Detect which cell encompasses the target text, then output its (X, Y) center coordinate. 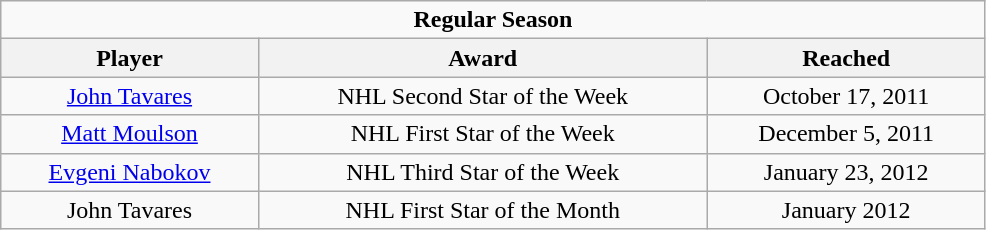
Matt Moulson (130, 134)
NHL Third Star of the Week (482, 172)
October 17, 2011 (846, 96)
Evgeni Nabokov (130, 172)
Reached (846, 58)
Award (482, 58)
January 23, 2012 (846, 172)
Regular Season (493, 20)
Player (130, 58)
January 2012 (846, 210)
NHL First Star of the Week (482, 134)
December 5, 2011 (846, 134)
NHL First Star of the Month (482, 210)
NHL Second Star of the Week (482, 96)
